For the text-containing cell, return its midpoint in (x, y) coordinate format. 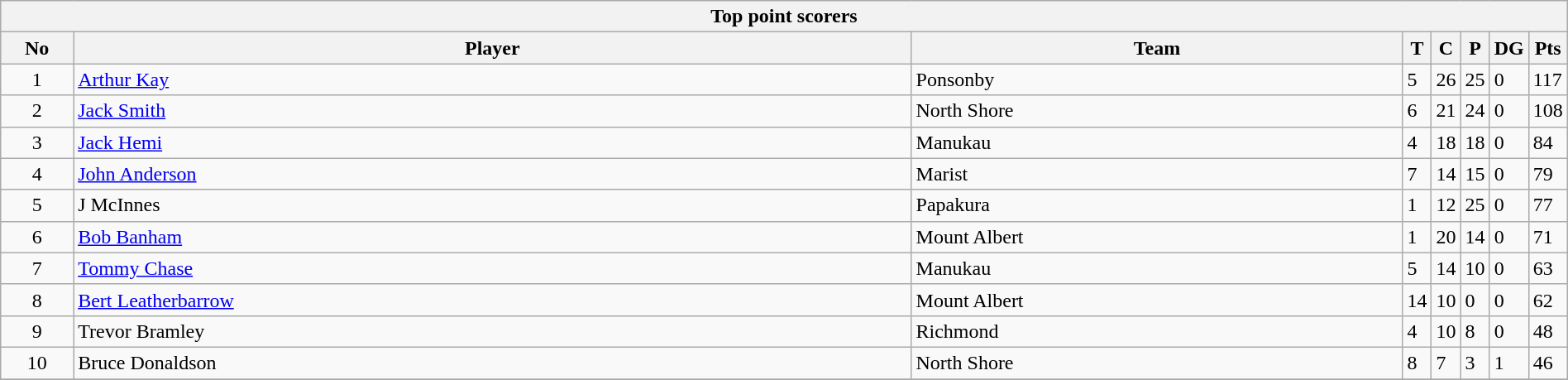
C (1446, 48)
21 (1446, 111)
Arthur Kay (493, 79)
Pts (1548, 48)
Papakura (1157, 205)
77 (1548, 205)
15 (1475, 174)
Bruce Donaldson (493, 363)
48 (1548, 331)
Marist (1157, 174)
Player (493, 48)
Richmond (1157, 331)
84 (1548, 142)
Trevor Bramley (493, 331)
J McInnes (493, 205)
2 (37, 111)
20 (1446, 237)
Jack Smith (493, 111)
46 (1548, 363)
63 (1548, 268)
62 (1548, 300)
Jack Hemi (493, 142)
117 (1548, 79)
DG (1508, 48)
Bob Banham (493, 237)
9 (37, 331)
T (1417, 48)
Ponsonby (1157, 79)
Top point scorers (784, 17)
71 (1548, 237)
26 (1446, 79)
24 (1475, 111)
Bert Leatherbarrow (493, 300)
108 (1548, 111)
Team (1157, 48)
P (1475, 48)
12 (1446, 205)
No (37, 48)
John Anderson (493, 174)
79 (1548, 174)
Tommy Chase (493, 268)
